Determine the (X, Y) coordinate at the center of the cell enclosing the given text.  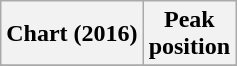
Peak position (189, 34)
Chart (2016) (72, 34)
